For the text-containing cell, return its midpoint in (x, y) coordinate format. 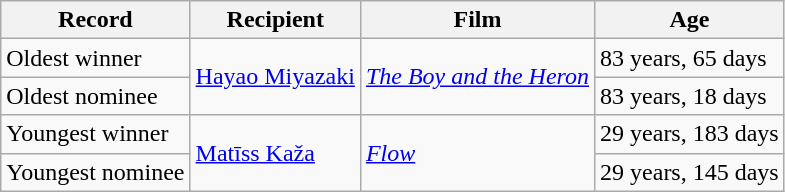
Oldest nominee (96, 96)
Oldest winner (96, 58)
Youngest winner (96, 134)
29 years, 183 days (690, 134)
Record (96, 20)
Matīss Kaža (275, 153)
83 years, 18 days (690, 96)
Flow (477, 153)
Youngest nominee (96, 172)
The Boy and the Heron (477, 77)
Hayao Miyazaki (275, 77)
Age (690, 20)
Recipient (275, 20)
83 years, 65 days (690, 58)
Film (477, 20)
29 years, 145 days (690, 172)
